Identify which cell holds the provided text, then report its (x, y) central coordinate. 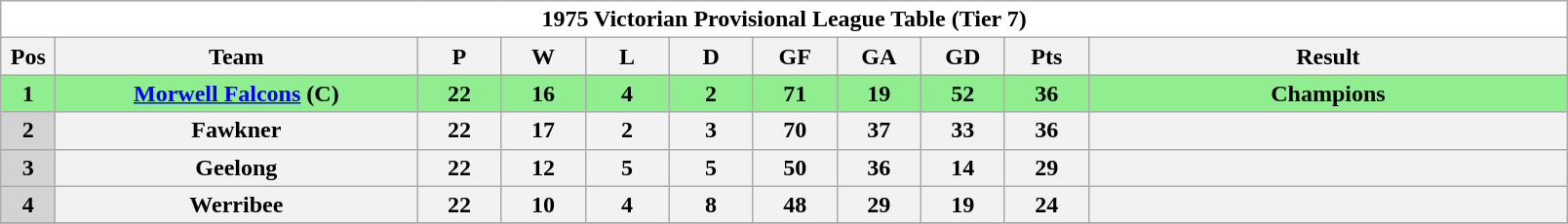
33 (962, 131)
Fawkner (236, 131)
Pts (1046, 56)
16 (543, 93)
P (459, 56)
24 (1046, 205)
48 (795, 205)
14 (962, 168)
50 (795, 168)
Champions (1328, 93)
W (543, 56)
17 (543, 131)
Result (1328, 56)
GA (879, 56)
GF (795, 56)
Pos (28, 56)
Geelong (236, 168)
10 (543, 205)
12 (543, 168)
70 (795, 131)
D (711, 56)
1 (28, 93)
Werribee (236, 205)
71 (795, 93)
8 (711, 205)
Team (236, 56)
52 (962, 93)
Morwell Falcons (C) (236, 93)
L (627, 56)
37 (879, 131)
GD (962, 56)
1975 Victorian Provisional League Table (Tier 7) (784, 19)
